Determine the (X, Y) coordinate at the center of the cell enclosing the given text.  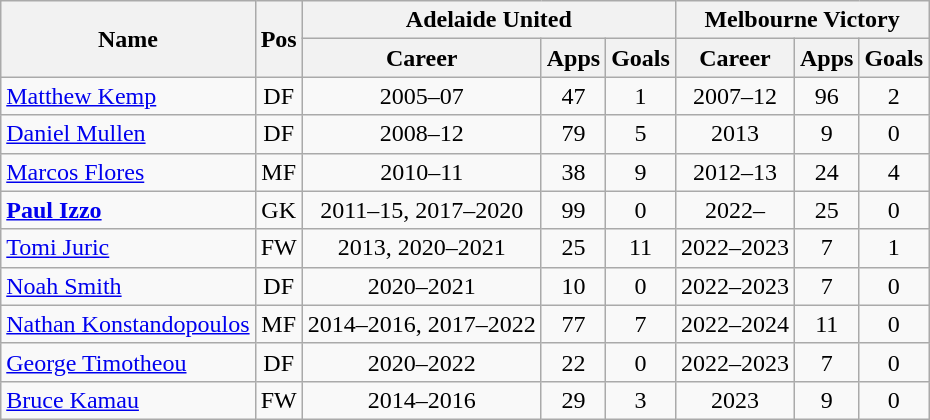
Melbourne Victory (802, 20)
22 (573, 362)
10 (573, 286)
Adelaide United (488, 20)
2022– (734, 210)
3 (641, 400)
Paul Izzo (128, 210)
Matthew Kemp (128, 96)
Pos (278, 39)
2013 (734, 134)
Tomi Juric (128, 248)
24 (826, 172)
GK (278, 210)
2008–12 (422, 134)
Daniel Mullen (128, 134)
Marcos Flores (128, 172)
2014–2016 (422, 400)
Nathan Konstandopoulos (128, 324)
2005–07 (422, 96)
2012–13 (734, 172)
5 (641, 134)
77 (573, 324)
Name (128, 39)
2007–12 (734, 96)
2020–2022 (422, 362)
Noah Smith (128, 286)
2011–15, 2017–2020 (422, 210)
79 (573, 134)
2022–2024 (734, 324)
29 (573, 400)
4 (894, 172)
2014–2016, 2017–2022 (422, 324)
96 (826, 96)
38 (573, 172)
George Timotheou (128, 362)
Bruce Kamau (128, 400)
99 (573, 210)
2 (894, 96)
2013, 2020–2021 (422, 248)
47 (573, 96)
2010–11 (422, 172)
2023 (734, 400)
2020–2021 (422, 286)
